Capture the cell that displays the provided text and extract its (X, Y) central coordinate. 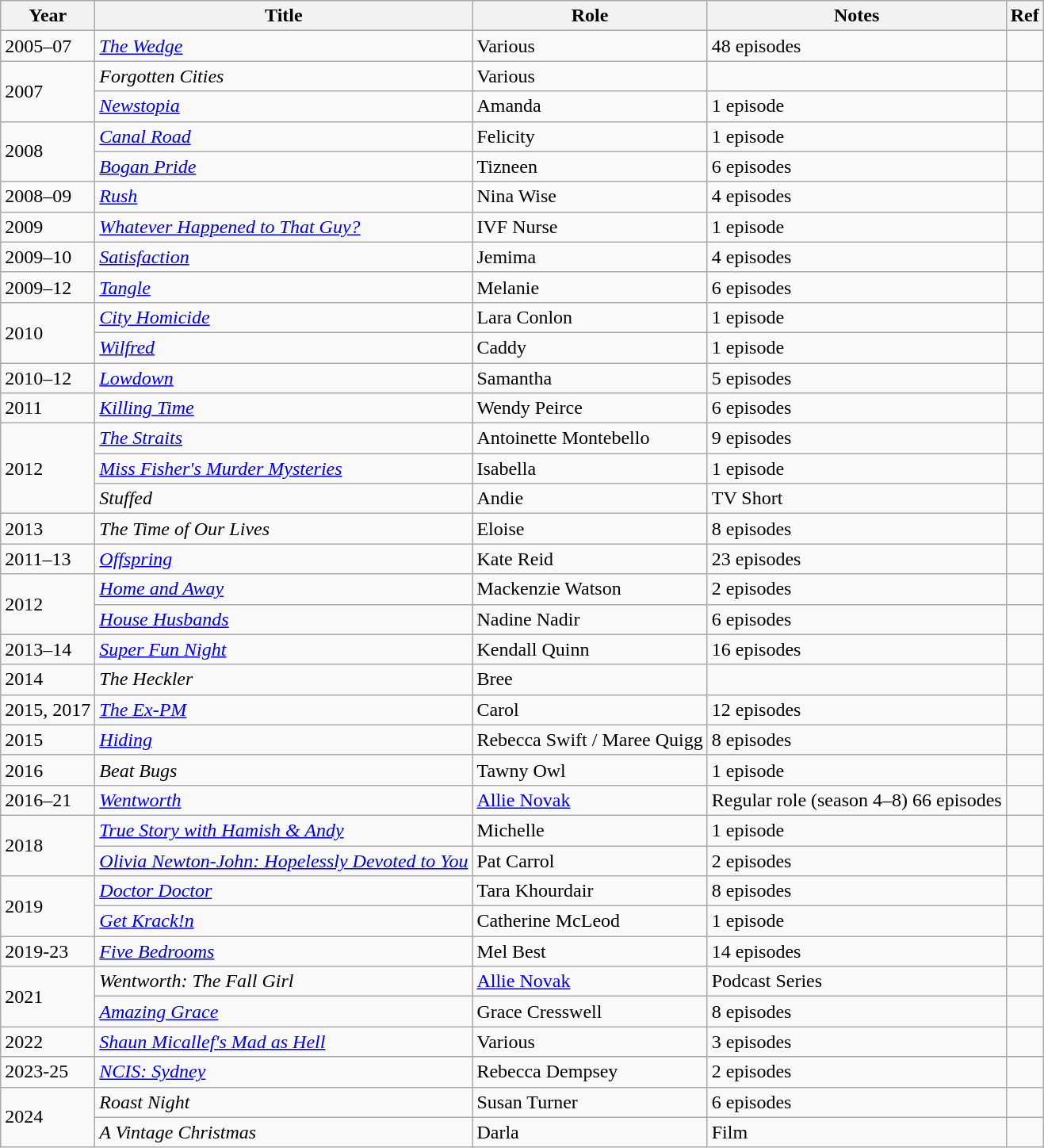
The Heckler (284, 679)
Hiding (284, 740)
2014 (48, 679)
2015, 2017 (48, 710)
Nina Wise (590, 197)
Michelle (590, 830)
Shaun Micallef's Mad as Hell (284, 1042)
2024 (48, 1117)
Lowdown (284, 378)
Ref (1024, 16)
2008–09 (48, 197)
2010–12 (48, 378)
Isabella (590, 469)
Beat Bugs (284, 770)
Podcast Series (856, 982)
The Time of Our Lives (284, 529)
City Homicide (284, 317)
Rebecca Swift / Maree Quigg (590, 740)
2013–14 (48, 649)
23 episodes (856, 559)
Wendy Peirce (590, 408)
Pat Carrol (590, 860)
Roast Night (284, 1102)
Mel Best (590, 951)
2022 (48, 1042)
Jemima (590, 257)
Title (284, 16)
2019-23 (48, 951)
Samantha (590, 378)
Five Bedrooms (284, 951)
Tawny Owl (590, 770)
IVF Nurse (590, 227)
Kate Reid (590, 559)
5 episodes (856, 378)
Notes (856, 16)
Lara Conlon (590, 317)
2008 (48, 151)
Stuffed (284, 499)
Rebecca Dempsey (590, 1072)
Caddy (590, 347)
Tara Khourdair (590, 891)
The Wedge (284, 46)
Killing Time (284, 408)
16 episodes (856, 649)
Canal Road (284, 136)
2009–12 (48, 287)
Doctor Doctor (284, 891)
2005–07 (48, 46)
A Vintage Christmas (284, 1132)
2009–10 (48, 257)
Wentworth (284, 800)
Wilfred (284, 347)
Andie (590, 499)
Role (590, 16)
2015 (48, 740)
Nadine Nadir (590, 619)
Grace Cresswell (590, 1012)
2010 (48, 332)
Year (48, 16)
Bree (590, 679)
2007 (48, 91)
House Husbands (284, 619)
2011–13 (48, 559)
True Story with Hamish & Andy (284, 830)
Satisfaction (284, 257)
Eloise (590, 529)
NCIS: Sydney (284, 1072)
2016–21 (48, 800)
Whatever Happened to That Guy? (284, 227)
Newstopia (284, 106)
Tizneen (590, 166)
9 episodes (856, 438)
2023-25 (48, 1072)
Catherine McLeod (590, 921)
Amazing Grace (284, 1012)
3 episodes (856, 1042)
2013 (48, 529)
2011 (48, 408)
Rush (284, 197)
Get Krack!n (284, 921)
Super Fun Night (284, 649)
2021 (48, 997)
Miss Fisher's Murder Mysteries (284, 469)
Offspring (284, 559)
Carol (590, 710)
Mackenzie Watson (590, 589)
Darla (590, 1132)
Regular role (season 4–8) 66 episodes (856, 800)
TV Short (856, 499)
The Ex-PM (284, 710)
2018 (48, 845)
Bogan Pride (284, 166)
Home and Away (284, 589)
Forgotten Cities (284, 76)
Wentworth: The Fall Girl (284, 982)
Susan Turner (590, 1102)
12 episodes (856, 710)
Melanie (590, 287)
Tangle (284, 287)
The Straits (284, 438)
Film (856, 1132)
14 episodes (856, 951)
Felicity (590, 136)
Antoinette Montebello (590, 438)
Amanda (590, 106)
Kendall Quinn (590, 649)
48 episodes (856, 46)
Olivia Newton-John: Hopelessly Devoted to You (284, 860)
2009 (48, 227)
2019 (48, 906)
2016 (48, 770)
